Find where the given text appears and provide that cell's center as [x, y] coordinate. 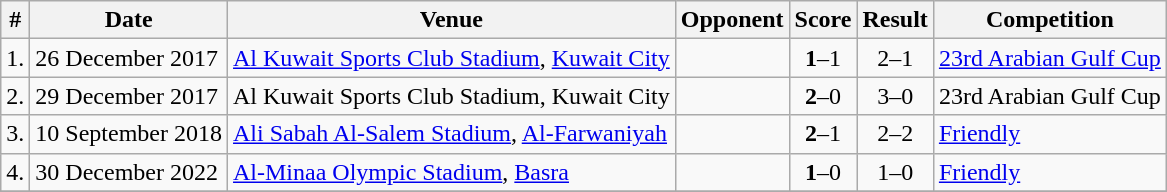
Ali Sabah Al-Salem Stadium, Al-Farwaniyah [452, 134]
Al-Minaa Olympic Stadium, Basra [452, 172]
30 December 2022 [129, 172]
3. [16, 134]
Result [895, 20]
2. [16, 96]
26 December 2017 [129, 58]
2–0 [823, 96]
4. [16, 172]
Opponent [732, 20]
Score [823, 20]
Competition [1050, 20]
2–2 [895, 134]
# [16, 20]
29 December 2017 [129, 96]
10 September 2018 [129, 134]
1. [16, 58]
Venue [452, 20]
1–1 [823, 58]
Date [129, 20]
3–0 [895, 96]
